Provide the (X, Y) coordinate of the cell's center where the given text is located.  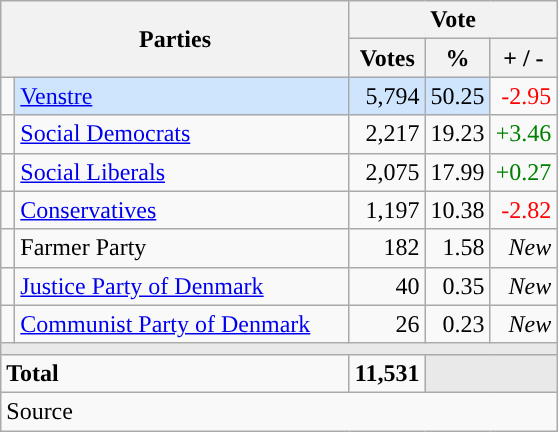
17.99 (458, 172)
Conservatives (182, 210)
26 (387, 324)
Communist Party of Denmark (182, 324)
0.35 (458, 286)
40 (387, 286)
+0.27 (524, 172)
Venstre (182, 96)
10.38 (458, 210)
19.23 (458, 134)
-2.95 (524, 96)
11,531 (387, 373)
2,217 (387, 134)
182 (387, 248)
Social Liberals (182, 172)
% (458, 58)
1.58 (458, 248)
Social Democrats (182, 134)
+3.46 (524, 134)
Source (279, 411)
Total (176, 373)
1,197 (387, 210)
2,075 (387, 172)
Justice Party of Denmark (182, 286)
Parties (176, 39)
0.23 (458, 324)
5,794 (387, 96)
-2.82 (524, 210)
Votes (387, 58)
+ / - (524, 58)
Vote (452, 20)
Farmer Party (182, 248)
50.25 (458, 96)
